Return [X, Y] of the center of cell containing provided text 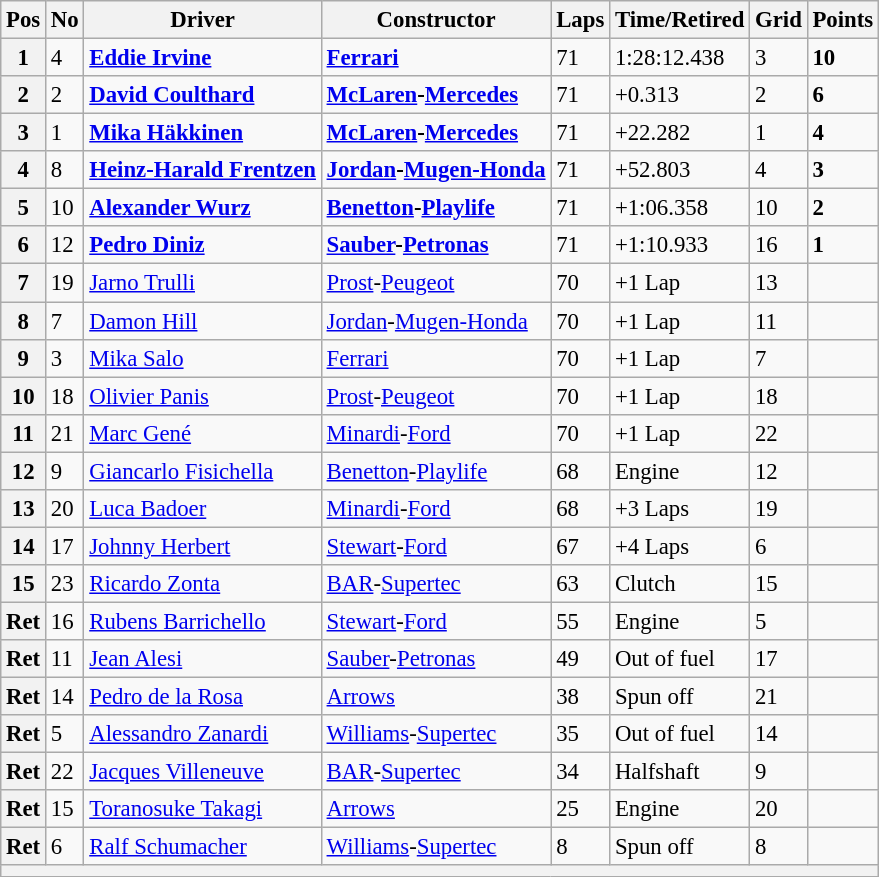
Jacques Villeneuve [202, 772]
Pedro Diniz [202, 245]
Points [842, 20]
35 [580, 734]
Constructor [436, 20]
+1:06.358 [680, 208]
+1:10.933 [680, 245]
67 [580, 546]
Pedro de la Rosa [202, 697]
Giancarlo Fisichella [202, 471]
Alessandro Zanardi [202, 734]
Halfshaft [680, 772]
David Coulthard [202, 95]
No [65, 20]
55 [580, 621]
Grid [778, 20]
+3 Laps [680, 509]
+0.313 [680, 95]
49 [580, 659]
Olivier Panis [202, 396]
Alexander Wurz [202, 208]
Ralf Schumacher [202, 847]
+52.803 [680, 170]
Mika Häkkinen [202, 133]
Toranosuke Takagi [202, 809]
34 [580, 772]
Rubens Barrichello [202, 621]
Marc Gené [202, 433]
Eddie Irvine [202, 58]
Jarno Trulli [202, 283]
Time/Retired [680, 20]
Driver [202, 20]
Pos [24, 20]
Jean Alesi [202, 659]
+22.282 [680, 133]
Johnny Herbert [202, 546]
25 [580, 809]
Damon Hill [202, 321]
38 [580, 697]
Laps [580, 20]
Clutch [680, 584]
Luca Badoer [202, 509]
Ricardo Zonta [202, 584]
63 [580, 584]
1:28:12.438 [680, 58]
+4 Laps [680, 546]
Mika Salo [202, 358]
23 [65, 584]
Heinz-Harald Frentzen [202, 170]
